Scan for the cell matching the given text and deliver its (x, y) coordinate at center. 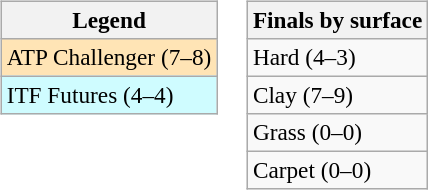
Legend (108, 20)
Carpet (0–0) (337, 171)
Clay (7–9) (337, 95)
ATP Challenger (7–8) (108, 57)
Finals by surface (337, 20)
Grass (0–0) (337, 133)
ITF Futures (4–4) (108, 95)
Hard (4–3) (337, 57)
